Search for the cell housing the specified text and yield its [x, y] center coordinate. 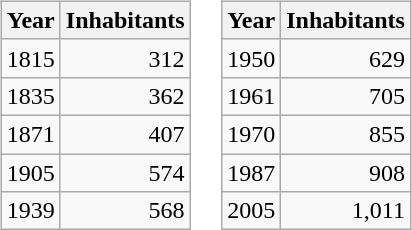
568 [125, 211]
574 [125, 173]
908 [346, 173]
1905 [30, 173]
1987 [252, 173]
2005 [252, 211]
705 [346, 96]
407 [125, 134]
1939 [30, 211]
1871 [30, 134]
1970 [252, 134]
629 [346, 58]
1950 [252, 58]
362 [125, 96]
312 [125, 58]
1,011 [346, 211]
1961 [252, 96]
1815 [30, 58]
1835 [30, 96]
855 [346, 134]
